Return the [x, y] coordinate for the center point of the cell that contains the specified text.  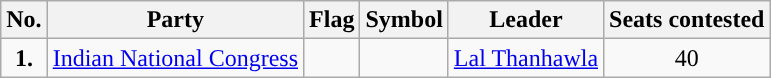
Flag [332, 20]
No. [24, 20]
Seats contested [687, 20]
Leader [526, 20]
1. [24, 58]
Party [175, 20]
Lal Thanhawla [526, 58]
40 [687, 58]
Indian National Congress [175, 58]
Symbol [404, 20]
